Capture the cell that displays the provided text and extract its [x, y] central coordinate. 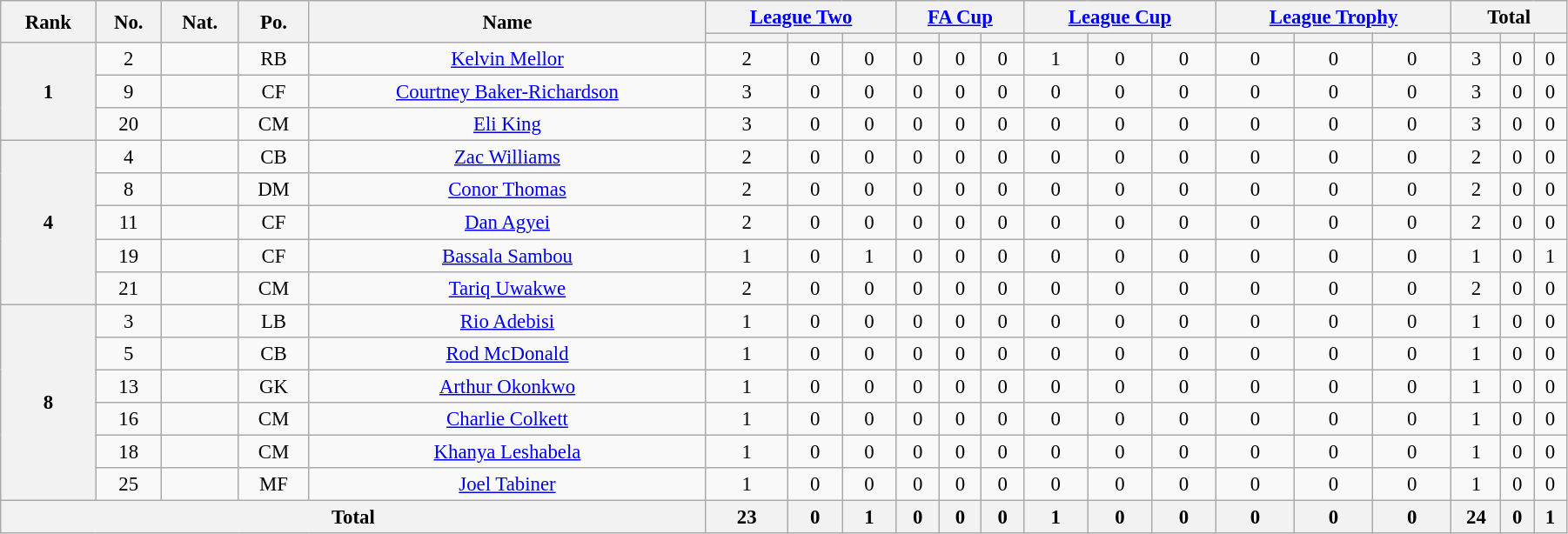
11 [129, 223]
Dan Agyei [507, 223]
Bassala Sambou [507, 256]
Name [507, 22]
Courtney Baker-Richardson [507, 92]
RB [273, 59]
LB [273, 321]
MF [273, 484]
20 [129, 124]
League Two [801, 17]
Nat. [200, 22]
19 [129, 256]
Khanya Leshabela [507, 451]
Po. [273, 22]
Rank [49, 22]
Eli King [507, 124]
23 [747, 517]
24 [1476, 517]
13 [129, 386]
16 [129, 419]
Tariq Uwakwe [507, 288]
FA Cup [960, 17]
Joel Tabiner [507, 484]
Rio Adebisi [507, 321]
9 [129, 92]
Rod McDonald [507, 353]
Arthur Okonkwo [507, 386]
Zac Williams [507, 157]
GK [273, 386]
5 [129, 353]
DM [273, 190]
No. [129, 22]
League Trophy [1333, 17]
League Cup [1121, 17]
18 [129, 451]
Conor Thomas [507, 190]
Kelvin Mellor [507, 59]
25 [129, 484]
Charlie Colkett [507, 419]
21 [129, 288]
